Return the (X, Y) coordinate for the center point of the cell that contains the specified text.  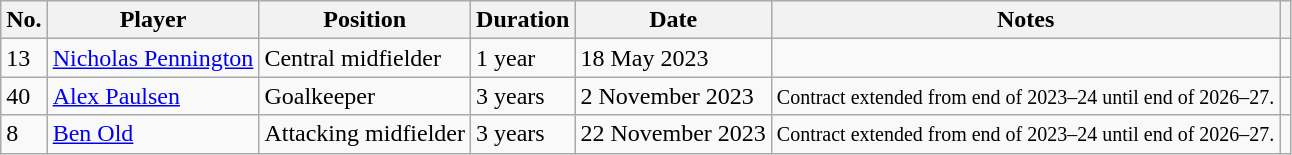
8 (24, 134)
Position (365, 20)
Date (673, 20)
Notes (1026, 20)
18 May 2023 (673, 58)
Alex Paulsen (153, 96)
Player (153, 20)
Central midfielder (365, 58)
13 (24, 58)
Duration (523, 20)
22 November 2023 (673, 134)
Nicholas Pennington (153, 58)
2 November 2023 (673, 96)
Attacking midfielder (365, 134)
1 year (523, 58)
40 (24, 96)
No. (24, 20)
Ben Old (153, 134)
Goalkeeper (365, 96)
